Find where the given text appears and provide that cell's center as [X, Y] coordinate. 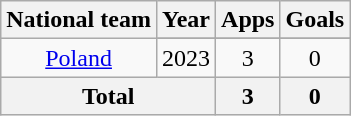
Poland [79, 58]
Goals [315, 20]
Year [186, 20]
2023 [186, 58]
Total [108, 96]
National team [79, 20]
Apps [248, 20]
